Locate the cell with the specified text and output its (x, y) center coordinate. 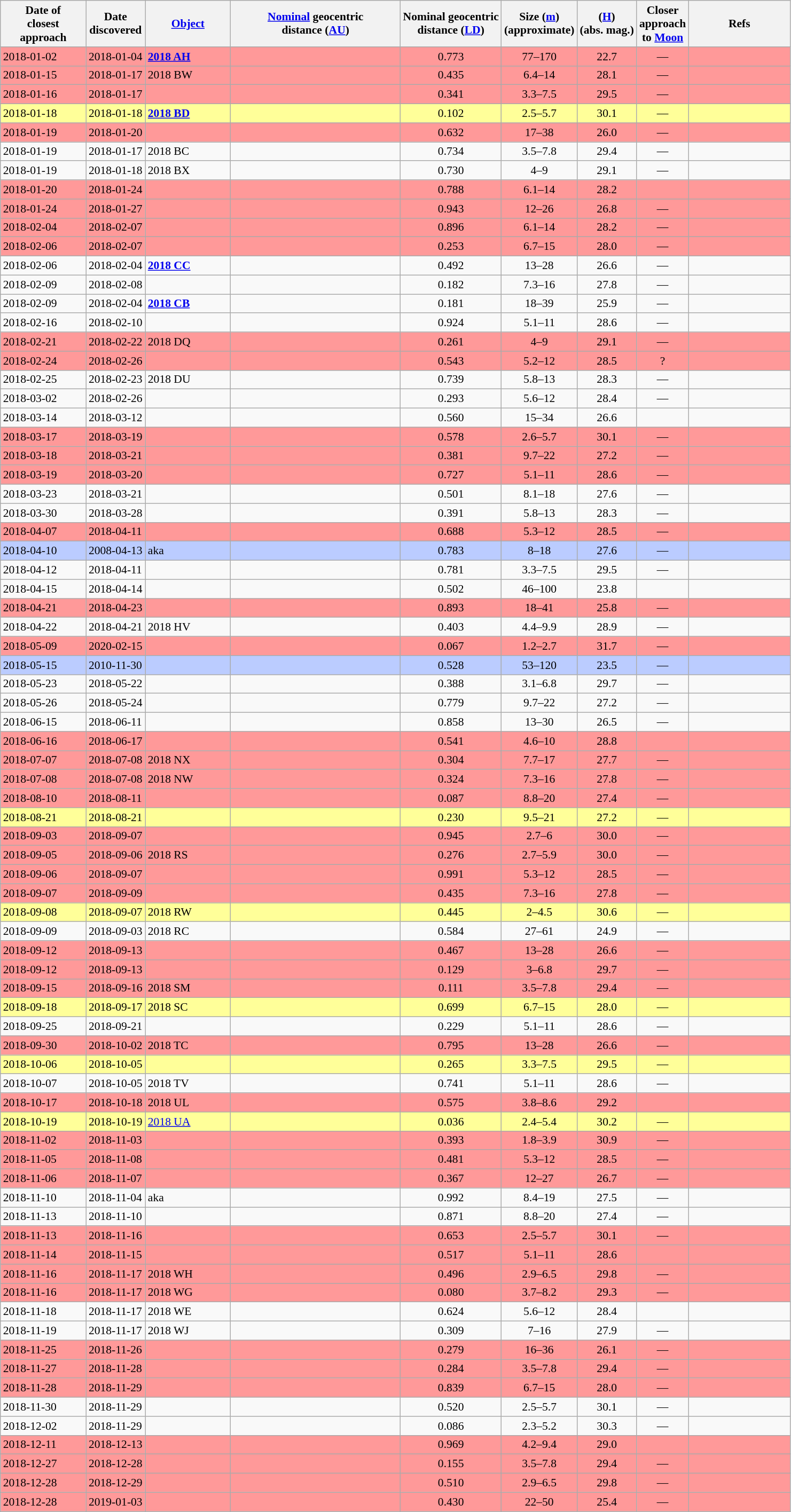
26.8 (607, 209)
17–38 (539, 132)
2018-04-22 (43, 627)
0.541 (451, 741)
22–50 (539, 1502)
0.795 (451, 1045)
0.991 (451, 875)
23.5 (607, 665)
? (662, 361)
30.2 (607, 1122)
2018 RW (188, 912)
2018-02-22 (115, 342)
2018-11-04 (115, 1198)
2018-09-08 (43, 912)
3.1–6.8 (539, 684)
77–170 (539, 57)
4.6–10 (539, 741)
7–16 (539, 1331)
0.560 (451, 418)
0.430 (451, 1502)
2018-01-16 (43, 94)
2018-04-14 (115, 589)
30.3 (607, 1426)
2018 TC (188, 1045)
0.871 (451, 1217)
2–4.5 (539, 912)
2018-09-25 (43, 1027)
2018-03-23 (43, 494)
2020-02-15 (115, 646)
29.2 (607, 1102)
0.261 (451, 342)
2018-02-21 (43, 342)
2018-05-26 (43, 703)
25.9 (607, 304)
2018 WG (188, 1293)
(H)(abs. mag.) (607, 23)
2018-06-16 (43, 741)
2.4–5.4 (539, 1122)
0.036 (451, 1122)
29.0 (607, 1445)
0.481 (451, 1160)
0.067 (451, 646)
2018-04-07 (43, 532)
2018-02-23 (115, 380)
2018-03-17 (43, 437)
2019-01-03 (115, 1502)
0.230 (451, 817)
2018-09-05 (43, 855)
2018-03-14 (43, 418)
0.080 (451, 1293)
Refs (739, 23)
2018-08-11 (115, 798)
2018-12-11 (43, 1445)
2018-07-07 (43, 760)
0.293 (451, 399)
0.517 (451, 1255)
46–100 (539, 589)
25.8 (607, 608)
0.543 (451, 361)
0.632 (451, 132)
6.4–14 (539, 75)
0.653 (451, 1236)
0.779 (451, 703)
2018-12-27 (43, 1464)
2018 UA (188, 1122)
0.324 (451, 779)
0.730 (451, 171)
0.253 (451, 247)
2018-09-17 (115, 1007)
0.584 (451, 932)
2018-11-27 (43, 1369)
0.575 (451, 1102)
0.528 (451, 665)
9.5–21 (539, 817)
2018 BD (188, 114)
2018-01-02 (43, 57)
2018-05-23 (43, 684)
0.304 (451, 760)
4.4–9.9 (539, 627)
8.4–19 (539, 1198)
5.2–12 (539, 361)
2018 SC (188, 1007)
2018-11-06 (43, 1179)
2018 DU (188, 380)
2018-10-17 (43, 1102)
26.5 (607, 722)
2018-09-30 (43, 1045)
2018 CC (188, 266)
2018-02-16 (43, 323)
0.893 (451, 608)
Closerapproachto Moon (662, 23)
12–26 (539, 209)
2018-11-25 (43, 1350)
0.367 (451, 1179)
2018-05-15 (43, 665)
0.181 (451, 304)
0.381 (451, 456)
0.992 (451, 1198)
1.2–2.7 (539, 646)
18–39 (539, 304)
2.7–5.9 (539, 855)
15–34 (539, 418)
0.393 (451, 1140)
2018 TV (188, 1084)
0.403 (451, 627)
0.284 (451, 1369)
0.309 (451, 1331)
28.8 (607, 741)
2018 BC (188, 152)
2018 DQ (188, 342)
2018 WH (188, 1274)
25.4 (607, 1502)
2018-03-28 (115, 513)
2018-02-24 (43, 361)
30.6 (607, 912)
1.8–3.9 (539, 1140)
2018 WE (188, 1312)
2018 RC (188, 932)
7.7–17 (539, 760)
0.773 (451, 57)
0.924 (451, 323)
27–61 (539, 932)
2018-05-22 (115, 684)
8.1–18 (539, 494)
Nominal geocentricdistance (AU) (316, 23)
2018-11-15 (115, 1255)
Object (188, 23)
0.783 (451, 551)
2018-04-10 (43, 551)
2.7–6 (539, 836)
0.276 (451, 855)
2018-02-25 (43, 380)
0.788 (451, 190)
3.8–8.6 (539, 1102)
2.3–5.2 (539, 1426)
2018 SM (188, 988)
2018-11-18 (43, 1312)
0.279 (451, 1350)
0.087 (451, 798)
2018-11-02 (43, 1140)
2018-01-15 (43, 75)
24.9 (607, 932)
2018-06-15 (43, 722)
26.0 (607, 132)
2018-08-10 (43, 798)
16–36 (539, 1350)
0.445 (451, 912)
0.896 (451, 227)
13–30 (539, 722)
0.739 (451, 380)
27.7 (607, 760)
2018-06-11 (115, 722)
0.969 (451, 1445)
0.858 (451, 722)
2018 BX (188, 171)
2018-10-18 (115, 1102)
2018 UL (188, 1102)
2.6–5.7 (539, 437)
2018-11-26 (115, 1350)
2018-11-08 (115, 1160)
2018-12-02 (43, 1426)
26.1 (607, 1350)
2018 NW (188, 779)
3–6.8 (539, 970)
0.741 (451, 1084)
0.510 (451, 1483)
2018 RS (188, 855)
2018-09-16 (115, 988)
27.5 (607, 1198)
2018-11-30 (43, 1407)
2018-02-10 (115, 323)
0.155 (451, 1464)
0.182 (451, 285)
2018-03-12 (115, 418)
2018-10-07 (43, 1084)
2018-10-02 (115, 1045)
0.102 (451, 114)
0.727 (451, 475)
Datediscovered (115, 23)
0.734 (451, 152)
0.341 (451, 94)
2018-04-12 (43, 570)
29.3 (607, 1293)
Size (m)(approximate) (539, 23)
2018-03-02 (43, 399)
Nominal geocentricdistance (LD) (451, 23)
0.496 (451, 1274)
12–27 (539, 1179)
22.7 (607, 57)
2018 BW (188, 75)
2018 WJ (188, 1331)
2018-11-19 (43, 1331)
2018-05-09 (43, 646)
0.688 (451, 532)
2018 AH (188, 57)
0.943 (451, 209)
0.520 (451, 1407)
0.781 (451, 570)
2018-12-29 (115, 1483)
28.1 (607, 75)
53–120 (539, 665)
0.229 (451, 1027)
2018-04-23 (115, 608)
18–41 (539, 608)
8–18 (539, 551)
23.8 (607, 589)
0.624 (451, 1312)
2018-04-15 (43, 589)
2018-05-24 (115, 703)
0.492 (451, 266)
Date ofclosestapproach (43, 23)
0.467 (451, 950)
0.111 (451, 988)
0.578 (451, 437)
2018 HV (188, 627)
2018-06-17 (115, 741)
0.388 (451, 684)
0.699 (451, 1007)
0.502 (451, 589)
2018-11-14 (43, 1255)
30.9 (607, 1140)
2018-11-07 (115, 1179)
2018-10-06 (43, 1065)
26.7 (607, 1179)
2018 NX (188, 760)
0.265 (451, 1065)
2018-02-08 (115, 285)
2008-04-13 (115, 551)
0.945 (451, 836)
4.2–9.4 (539, 1445)
2018-03-20 (115, 475)
2018-09-15 (43, 988)
2018-03-30 (43, 513)
31.7 (607, 646)
2018-01-04 (115, 57)
0.839 (451, 1388)
0.501 (451, 494)
2018-09-18 (43, 1007)
0.129 (451, 970)
2018-12-13 (115, 1445)
2018-09-21 (115, 1027)
2018-11-03 (115, 1140)
27.9 (607, 1331)
0.391 (451, 513)
2018-03-18 (43, 456)
28.9 (607, 627)
3.7–8.2 (539, 1293)
2018-01-27 (115, 209)
2010-11-30 (115, 665)
2018 CB (188, 304)
2018-11-05 (43, 1160)
0.086 (451, 1426)
